Find where the given text appears and provide that cell's center as (x, y) coordinate. 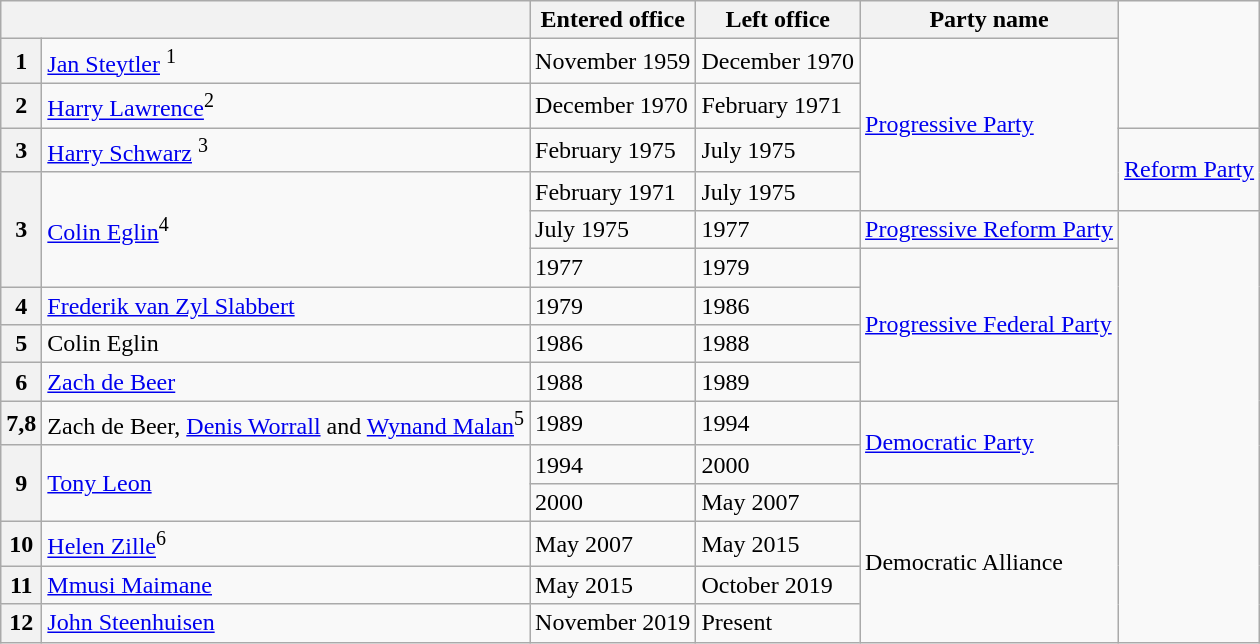
Progressive Reform Party (990, 230)
Mmusi Maimane (286, 585)
Party name (990, 20)
November 1959 (613, 62)
Frederik van Zyl Slabbert (286, 306)
Tony Leon (286, 483)
February 1975 (613, 150)
7,8 (22, 424)
October 2019 (778, 585)
Helen Zille6 (286, 544)
Harry Schwarz 3 (286, 150)
4 (22, 306)
Democratic Party (990, 442)
John Steenhuisen (286, 623)
11 (22, 585)
12 (22, 623)
1 (22, 62)
Jan Steytler 1 (286, 62)
Left office (778, 20)
Zach de Beer (286, 382)
Zach de Beer, Denis Worrall and Wynand Malan5 (286, 424)
Colin Eglin (286, 344)
10 (22, 544)
6 (22, 382)
Progressive Party (990, 125)
5 (22, 344)
Democratic Alliance (990, 562)
Harry Lawrence2 (286, 106)
9 (22, 483)
Entered office (613, 20)
2 (22, 106)
Reform Party (1190, 170)
Colin Eglin4 (286, 229)
Present (778, 623)
Progressive Federal Party (990, 325)
November 2019 (613, 623)
